Pinpoint the cell where the given text exists, returning its [x, y] midpoint coordinate. 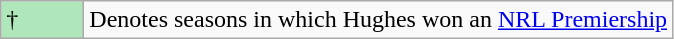
Denotes seasons in which Hughes won an NRL Premiership [378, 20]
† [42, 20]
